From the cell containing the given text, extract its center point as (X, Y) coordinate. 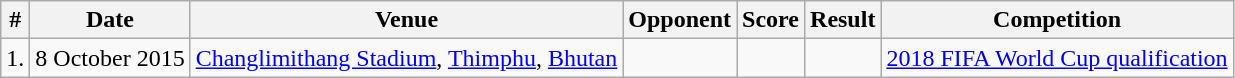
Opponent (680, 20)
Competition (1057, 20)
Date (110, 20)
2018 FIFA World Cup qualification (1057, 58)
1. (16, 58)
8 October 2015 (110, 58)
# (16, 20)
Venue (406, 20)
Result (843, 20)
Score (771, 20)
Changlimithang Stadium, Thimphu, Bhutan (406, 58)
